Return [X, Y] of the center of cell containing provided text 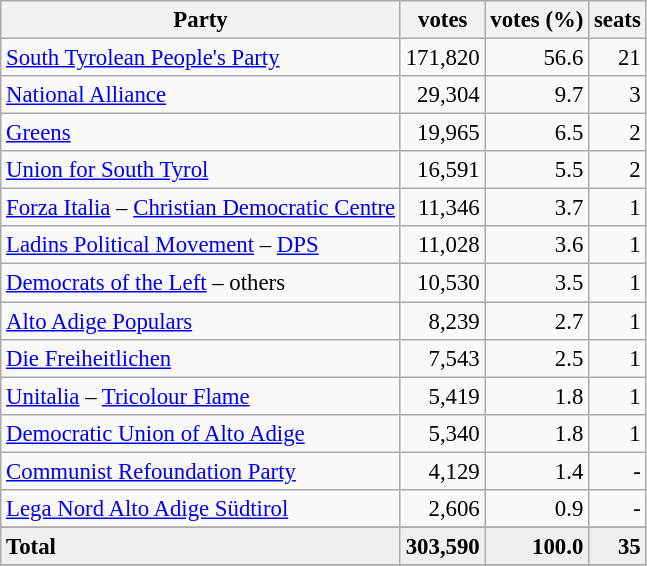
Democratic Union of Alto Adige [201, 433]
171,820 [442, 58]
11,028 [442, 245]
4,129 [442, 471]
0.9 [537, 509]
303,590 [442, 546]
3.5 [537, 283]
South Tyrolean People's Party [201, 58]
Unitalia – Tricolour Flame [201, 396]
5,419 [442, 396]
3.7 [537, 208]
votes [442, 20]
6.5 [537, 133]
1.4 [537, 471]
2.5 [537, 358]
35 [618, 546]
Forza Italia – Christian Democratic Centre [201, 208]
Party [201, 20]
7,543 [442, 358]
2.7 [537, 321]
Total [201, 546]
Greens [201, 133]
29,304 [442, 95]
National Alliance [201, 95]
Ladins Political Movement – DPS [201, 245]
5,340 [442, 433]
Alto Adige Populars [201, 321]
Die Freiheitlichen [201, 358]
56.6 [537, 58]
16,591 [442, 170]
2,606 [442, 509]
100.0 [537, 546]
8,239 [442, 321]
Democrats of the Left – others [201, 283]
Lega Nord Alto Adige Südtirol [201, 509]
21 [618, 58]
19,965 [442, 133]
11,346 [442, 208]
5.5 [537, 170]
votes (%) [537, 20]
Communist Refoundation Party [201, 471]
10,530 [442, 283]
3.6 [537, 245]
seats [618, 20]
Union for South Tyrol [201, 170]
9.7 [537, 95]
3 [618, 95]
